Find where the given text appears and provide that cell's center as [x, y] coordinate. 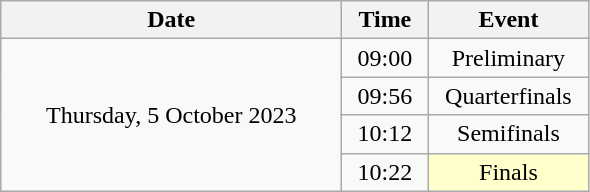
Finals [508, 172]
Preliminary [508, 58]
Time [385, 20]
Date [172, 20]
Quarterfinals [508, 96]
10:22 [385, 172]
09:00 [385, 58]
Event [508, 20]
Thursday, 5 October 2023 [172, 115]
09:56 [385, 96]
10:12 [385, 134]
Semifinals [508, 134]
